From the cell containing the given text, extract its center point as [X, Y] coordinate. 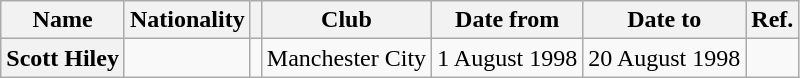
Club [346, 20]
20 August 1998 [664, 58]
Ref. [772, 20]
Nationality [187, 20]
1 August 1998 [508, 58]
Date from [508, 20]
Scott Hiley [63, 58]
Manchester City [346, 58]
Date to [664, 20]
Name [63, 20]
